Extract the (X, Y) coordinate from the center of the cell holding the provided text.  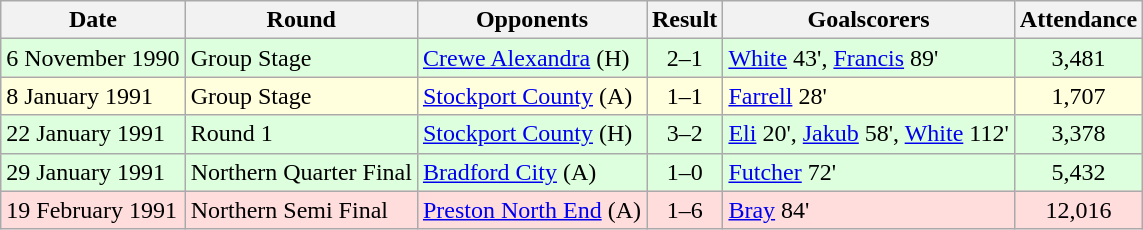
1,707 (1078, 96)
2–1 (684, 58)
Futcher 72' (868, 172)
22 January 1991 (93, 134)
Northern Semi Final (301, 210)
Round (301, 20)
6 November 1990 (93, 58)
5,432 (1078, 172)
Crewe Alexandra (H) (532, 58)
Bradford City (A) (532, 172)
19 February 1991 (93, 210)
Stockport County (H) (532, 134)
3–2 (684, 134)
White 43', Francis 89' (868, 58)
Eli 20', Jakub 58', White 112' (868, 134)
Round 1 (301, 134)
Date (93, 20)
3,378 (1078, 134)
Preston North End (A) (532, 210)
Attendance (1078, 20)
8 January 1991 (93, 96)
1–0 (684, 172)
Farrell 28' (868, 96)
Stockport County (A) (532, 96)
Opponents (532, 20)
29 January 1991 (93, 172)
Northern Quarter Final (301, 172)
Goalscorers (868, 20)
3,481 (1078, 58)
12,016 (1078, 210)
Bray 84' (868, 210)
Result (684, 20)
1–6 (684, 210)
1–1 (684, 96)
